Search for the cell housing the specified text and yield its [X, Y] center coordinate. 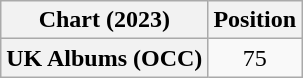
Position [255, 20]
UK Albums (OCC) [104, 58]
Chart (2023) [104, 20]
75 [255, 58]
